Output the (x, y) coordinate of the center of the cell containing the given text.  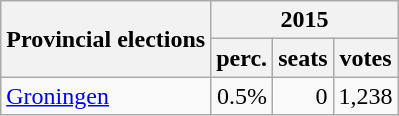
seats (303, 58)
0.5% (242, 96)
votes (366, 58)
perc. (242, 58)
Provincial elections (106, 39)
1,238 (366, 96)
0 (303, 96)
2015 (304, 20)
Groningen (106, 96)
